Provide the (x, y) coordinate of the cell's center where the given text is located.  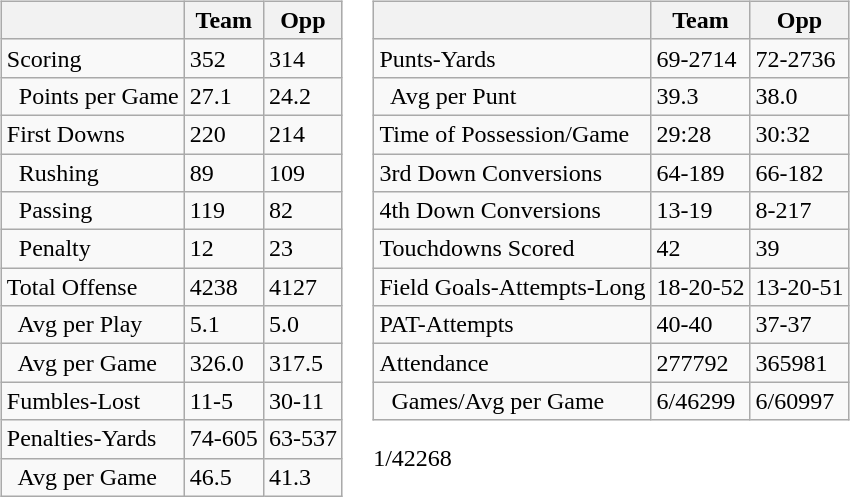
5.0 (302, 325)
4th Down Conversions (512, 211)
365981 (800, 363)
23 (302, 249)
30-11 (302, 401)
82 (302, 211)
13-20-51 (800, 287)
39 (800, 249)
74-605 (224, 439)
12 (224, 249)
PAT-Attempts (512, 325)
Penalty (92, 249)
6/60997 (800, 401)
29:28 (700, 134)
Punts-Yards (512, 58)
109 (302, 173)
Scoring (92, 58)
30:32 (800, 134)
Points per Game (92, 96)
64-189 (700, 173)
42 (700, 249)
326.0 (224, 363)
6/46299 (700, 401)
24.2 (302, 96)
Attendance (512, 363)
Fumbles-Lost (92, 401)
Avg per Punt (512, 96)
Games/Avg per Game (512, 401)
352 (224, 58)
Total Offense (92, 287)
4238 (224, 287)
66-182 (800, 173)
3rd Down Conversions (512, 173)
27.1 (224, 96)
69-2714 (700, 58)
46.5 (224, 477)
First Downs (92, 134)
Passing (92, 211)
11-5 (224, 401)
5.1 (224, 325)
Touchdowns Scored (512, 249)
314 (302, 58)
18-20-52 (700, 287)
119 (224, 211)
63-537 (302, 439)
Avg per Play (92, 325)
Time of Possession/Game (512, 134)
277792 (700, 363)
89 (224, 173)
40-40 (700, 325)
37-37 (800, 325)
4127 (302, 287)
72-2736 (800, 58)
8-217 (800, 211)
Penalties-Yards (92, 439)
13-19 (700, 211)
38.0 (800, 96)
Field Goals-Attempts-Long (512, 287)
Rushing (92, 173)
41.3 (302, 477)
317.5 (302, 363)
214 (302, 134)
220 (224, 134)
39.3 (700, 96)
